Determine the (X, Y) coordinate at the center of the cell enclosing the given text.  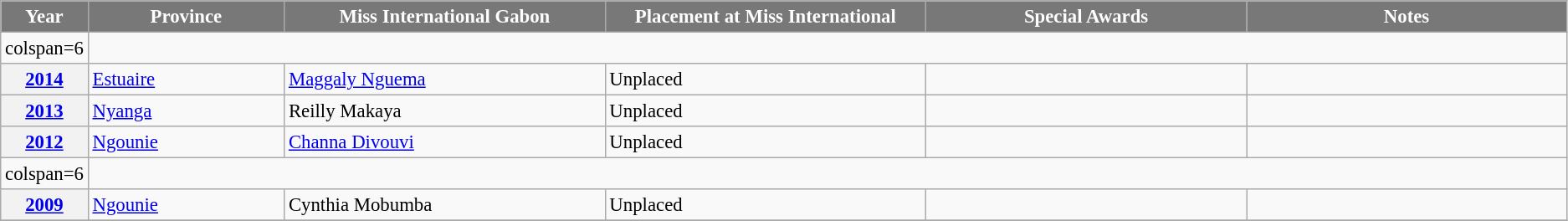
Year (44, 17)
Nyanga (186, 111)
Reilly Makaya (445, 111)
Maggaly Nguema (445, 80)
Channa Divouvi (445, 142)
Province (186, 17)
Cynthia Mobumba (445, 205)
2014 (44, 80)
Miss International Gabon (445, 17)
2012 (44, 142)
Estuaire (186, 80)
Placement at Miss International (765, 17)
Notes (1407, 17)
2009 (44, 205)
Special Awards (1086, 17)
2013 (44, 111)
